Provide the [x, y] coordinate of the cell's center where the given text is located.  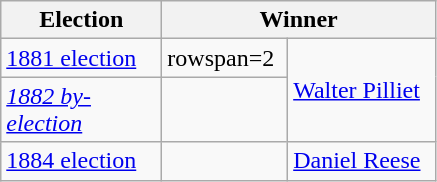
Winner [299, 20]
Walter Pilliet [362, 90]
1881 election [82, 58]
1884 election [82, 161]
1882 by-election [82, 110]
Daniel Reese [362, 161]
rowspan=2 [225, 58]
Election [82, 20]
